Provide the [x, y] coordinate of the cell's center where the given text is located.  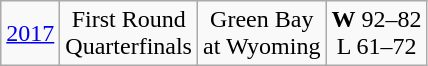
W 92–82L 61–72 [376, 34]
Green Bayat Wyoming [262, 34]
2017 [30, 34]
First RoundQuarterfinals [129, 34]
